Scan for the cell matching the given text and deliver its [x, y] coordinate at center. 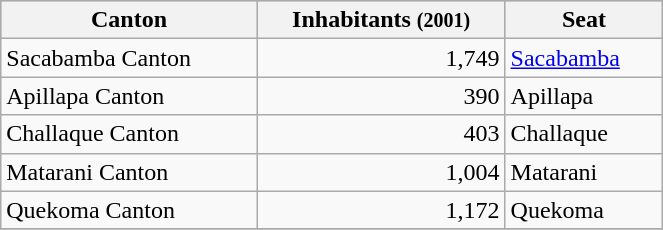
Challaque Canton [129, 134]
1,172 [381, 210]
Apillapa Canton [129, 96]
1,749 [381, 58]
Inhabitants (2001) [381, 20]
390 [381, 96]
Sacabamba [584, 58]
Sacabamba Canton [129, 58]
1,004 [381, 172]
Quekoma [584, 210]
Matarani Canton [129, 172]
Apillapa [584, 96]
Seat [584, 20]
Quekoma Canton [129, 210]
Canton [129, 20]
Challaque [584, 134]
Matarani [584, 172]
403 [381, 134]
